Scan for the cell matching the given text and deliver its (X, Y) coordinate at center. 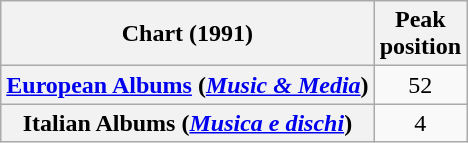
Italian Albums (Musica e dischi) (188, 123)
Chart (1991) (188, 34)
4 (420, 123)
Peakposition (420, 34)
52 (420, 85)
European Albums (Music & Media) (188, 85)
